For the text-containing cell, return its midpoint in [x, y] coordinate format. 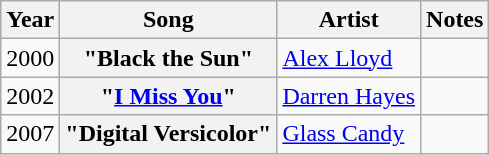
Glass Candy [349, 134]
Darren Hayes [349, 96]
2002 [30, 96]
Artist [349, 20]
Song [168, 20]
2007 [30, 134]
Year [30, 20]
"Black the Sun" [168, 58]
2000 [30, 58]
"I Miss You" [168, 96]
Notes [455, 20]
"Digital Versicolor" [168, 134]
Alex Lloyd [349, 58]
